Capture the cell that displays the provided text and extract its (x, y) central coordinate. 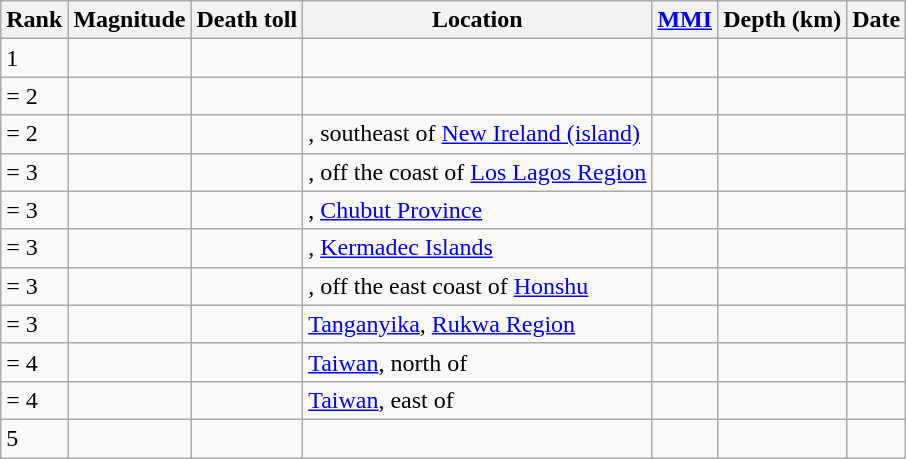
MMI (685, 20)
Depth (km) (782, 20)
Tanganyika, Rukwa Region (478, 324)
1 (34, 58)
Date (876, 20)
Location (478, 20)
, off the coast of Los Lagos Region (478, 172)
, off the east coast of Honshu (478, 286)
Taiwan, north of (478, 362)
Death toll (247, 20)
Rank (34, 20)
, Kermadec Islands (478, 248)
5 (34, 438)
, southeast of New Ireland (island) (478, 134)
Magnitude (130, 20)
, Chubut Province (478, 210)
Taiwan, east of (478, 400)
